Return (x, y) of the center of cell containing provided text 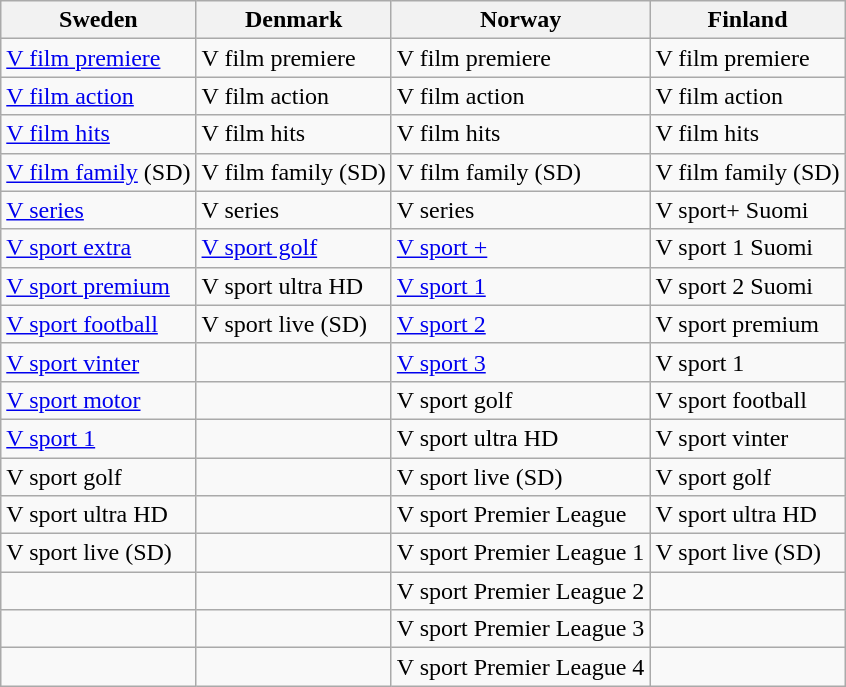
V sport Premier League 2 (520, 591)
V sport 3 (520, 362)
V sport + (520, 248)
V sport extra (98, 248)
Sweden (98, 20)
V sport 2 Suomi (748, 286)
V sport Premier League 4 (520, 667)
Norway (520, 20)
V sport 2 (520, 324)
V sport Premier League (520, 515)
V sport Premier League 3 (520, 629)
V sport motor (98, 400)
V sport 1 Suomi (748, 248)
V sport+ Suomi (748, 210)
Denmark (294, 20)
V sport Premier League 1 (520, 553)
Finland (748, 20)
